Identify which cell holds the provided text, then report its [X, Y] central coordinate. 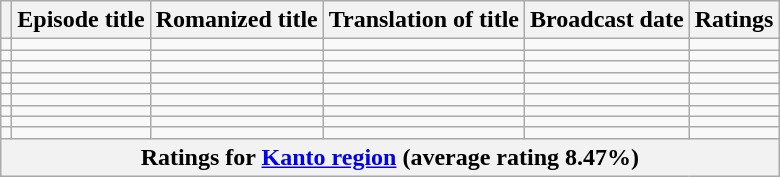
Translation of title [424, 20]
Ratings [734, 20]
Episode title [81, 20]
Ratings for Kanto region (average rating 8.47%) [390, 157]
Romanized title [236, 20]
Broadcast date [608, 20]
